From the cell containing the given text, extract its center point as (x, y) coordinate. 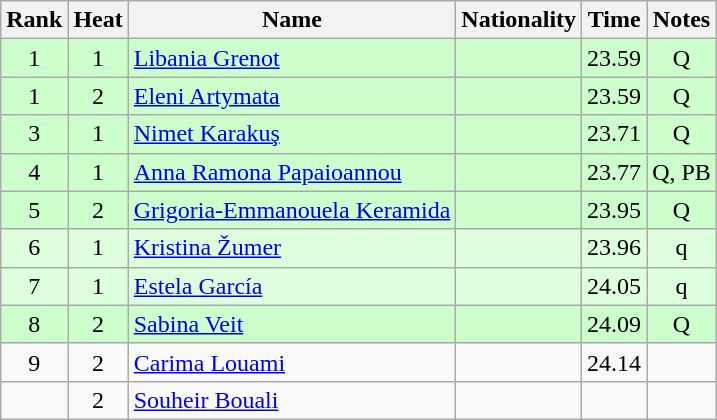
Libania Grenot (292, 58)
24.05 (614, 286)
24.09 (614, 324)
Sabina Veit (292, 324)
Name (292, 20)
23.96 (614, 248)
3 (34, 134)
23.77 (614, 172)
8 (34, 324)
Carima Louami (292, 362)
Nationality (519, 20)
6 (34, 248)
Grigoria-Emmanouela Keramida (292, 210)
9 (34, 362)
7 (34, 286)
Q, PB (682, 172)
Rank (34, 20)
Notes (682, 20)
4 (34, 172)
Nimet Karakuş (292, 134)
Heat (98, 20)
Eleni Artymata (292, 96)
23.71 (614, 134)
Estela García (292, 286)
Time (614, 20)
Kristina Žumer (292, 248)
5 (34, 210)
24.14 (614, 362)
Anna Ramona Papaioannou (292, 172)
23.95 (614, 210)
Souheir Bouali (292, 400)
